Output the (X, Y) coordinate of the center of the cell containing the given text.  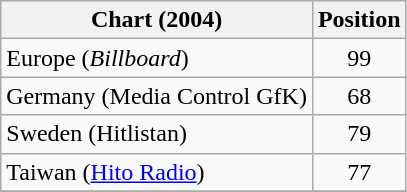
99 (359, 58)
Europe (Billboard) (157, 58)
77 (359, 172)
Chart (2004) (157, 20)
Position (359, 20)
Sweden (Hitlistan) (157, 134)
Taiwan (Hito Radio) (157, 172)
68 (359, 96)
Germany (Media Control GfK) (157, 96)
79 (359, 134)
